For the text-containing cell, return its midpoint in (x, y) coordinate format. 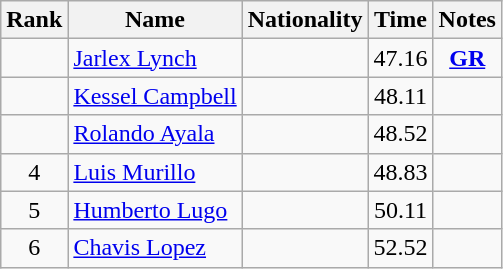
Rank (34, 20)
Jarlex Lynch (155, 58)
GR (467, 58)
Time (400, 20)
Nationality (305, 20)
5 (34, 210)
4 (34, 172)
Name (155, 20)
48.11 (400, 96)
50.11 (400, 210)
6 (34, 248)
52.52 (400, 248)
Notes (467, 20)
Chavis Lopez (155, 248)
Rolando Ayala (155, 134)
Humberto Lugo (155, 210)
48.52 (400, 134)
Luis Murillo (155, 172)
Kessel Campbell (155, 96)
48.83 (400, 172)
47.16 (400, 58)
